Pinpoint the cell where the given text exists, returning its (X, Y) midpoint coordinate. 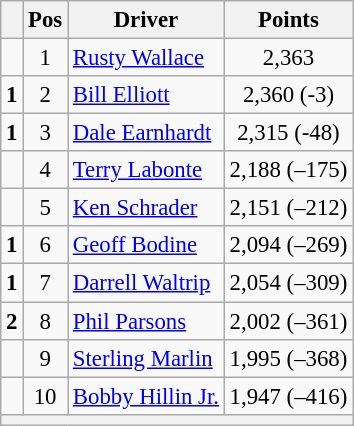
2,315 (-48) (288, 133)
7 (46, 283)
2,054 (–309) (288, 283)
3 (46, 133)
Terry Labonte (146, 170)
6 (46, 245)
Ken Schrader (146, 208)
Bill Elliott (146, 95)
Darrell Waltrip (146, 283)
2,002 (–361) (288, 321)
Geoff Bodine (146, 245)
Pos (46, 20)
Rusty Wallace (146, 58)
5 (46, 208)
9 (46, 358)
2,360 (-3) (288, 95)
Phil Parsons (146, 321)
2,188 (–175) (288, 170)
Sterling Marlin (146, 358)
Bobby Hillin Jr. (146, 396)
2,094 (–269) (288, 245)
1,995 (–368) (288, 358)
8 (46, 321)
Driver (146, 20)
4 (46, 170)
Points (288, 20)
2,363 (288, 58)
2,151 (–212) (288, 208)
10 (46, 396)
1,947 (–416) (288, 396)
Dale Earnhardt (146, 133)
